Provide the [x, y] coordinate of the cell's center where the given text is located.  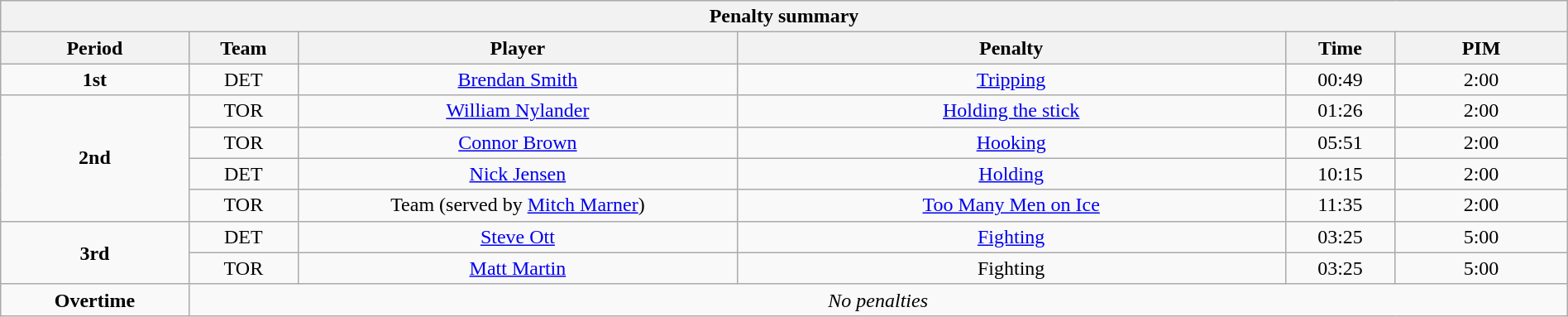
Penalty summary [784, 17]
Overtime [94, 300]
01:26 [1340, 111]
Holding [1011, 174]
Period [94, 48]
Team (served by Mitch Marner) [518, 205]
William Nylander [518, 111]
05:51 [1340, 142]
00:49 [1340, 79]
10:15 [1340, 174]
Holding the stick [1011, 111]
Too Many Men on Ice [1011, 205]
No penalties [878, 300]
Penalty [1011, 48]
2nd [94, 158]
Brendan Smith [518, 79]
PIM [1481, 48]
11:35 [1340, 205]
Tripping [1011, 79]
1st [94, 79]
Hooking [1011, 142]
Team [243, 48]
Steve Ott [518, 237]
Nick Jensen [518, 174]
3rd [94, 252]
Player [518, 48]
Time [1340, 48]
Matt Martin [518, 268]
Connor Brown [518, 142]
